Provide the (X, Y) coordinate of the cell's center where the given text is located.  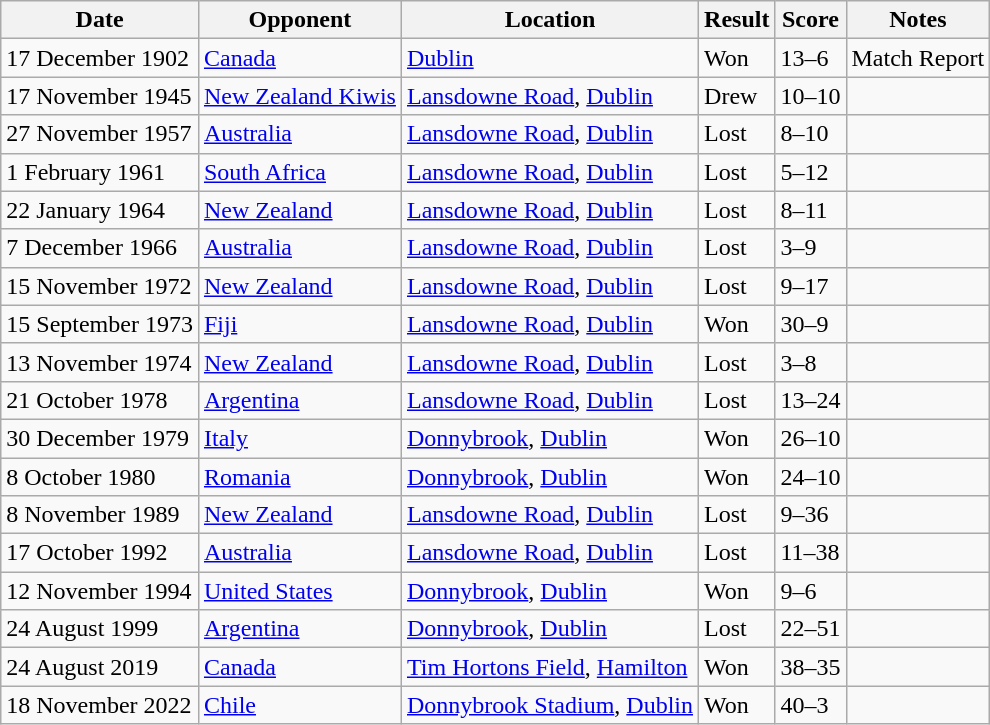
9–36 (810, 515)
Romania (300, 477)
40–3 (810, 705)
24 August 1999 (100, 629)
22 January 1964 (100, 210)
9–17 (810, 286)
11–38 (810, 553)
Tim Hortons Field, Hamilton (550, 667)
13 November 1974 (100, 362)
Opponent (300, 20)
30 December 1979 (100, 438)
Date (100, 20)
1 February 1961 (100, 172)
17 November 1945 (100, 96)
15 November 1972 (100, 286)
Result (737, 20)
38–35 (810, 667)
5–12 (810, 172)
22–51 (810, 629)
3–8 (810, 362)
13–24 (810, 400)
Donnybrook Stadium, Dublin (550, 705)
24 August 2019 (100, 667)
10–10 (810, 96)
8 November 1989 (100, 515)
Fiji (300, 324)
8 October 1980 (100, 477)
New Zealand Kiwis (300, 96)
Match Report (918, 58)
24–10 (810, 477)
Italy (300, 438)
7 December 1966 (100, 248)
15 September 1973 (100, 324)
Chile (300, 705)
26–10 (810, 438)
17 October 1992 (100, 553)
13–6 (810, 58)
9–6 (810, 591)
30–9 (810, 324)
Drew (737, 96)
Notes (918, 20)
8–10 (810, 134)
United States (300, 591)
Score (810, 20)
12 November 1994 (100, 591)
Dublin (550, 58)
South Africa (300, 172)
27 November 1957 (100, 134)
21 October 1978 (100, 400)
17 December 1902 (100, 58)
8–11 (810, 210)
3–9 (810, 248)
Location (550, 20)
18 November 2022 (100, 705)
